Capture the cell that displays the provided text and extract its [x, y] central coordinate. 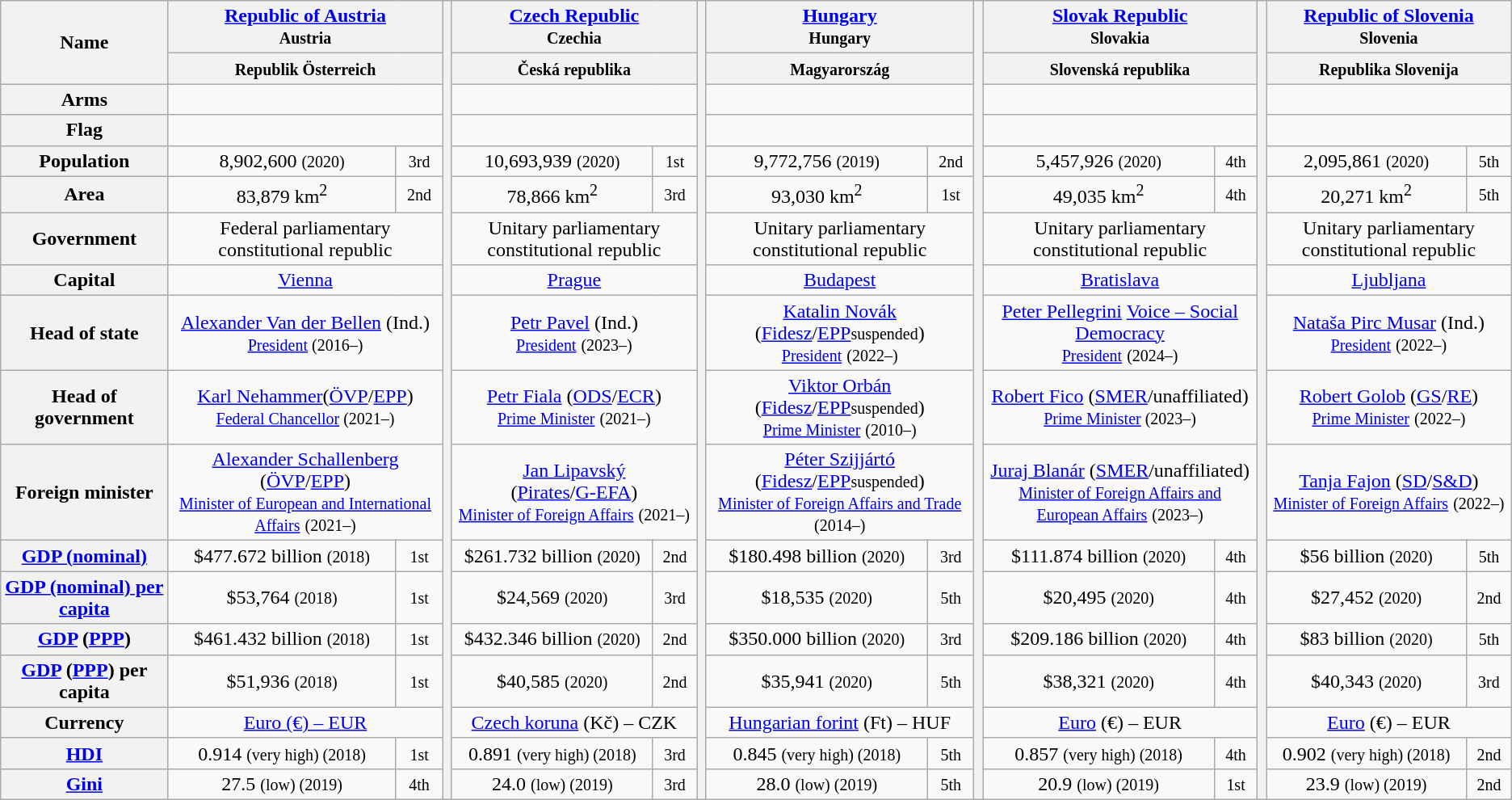
Alexander Van der Bellen (Ind.)President (2016–) [305, 333]
Slovak RepublicSlovakia [1120, 27]
Currency [84, 722]
Viktor Orbán (Fidesz/EPPsuspended)Prime Minister (2010–) [840, 407]
28.0 (low) (2019) [817, 784]
Vienna [305, 280]
$477.672 billion (2018) [282, 556]
Juraj Blanár (SMER/unaffiliated)Minister of Foreign Affairs and European Affairs (2023–) [1120, 493]
$27,452 (2020) [1367, 598]
$40,585 (2020) [552, 680]
Population [84, 161]
Katalin Novák (Fidesz/EPPsuspended)President (2022–) [840, 333]
$51,936 (2018) [282, 680]
$56 billion (2020) [1367, 556]
$83 billion (2020) [1367, 639]
23.9 (low) (2019) [1367, 784]
Flag [84, 130]
0.845 (very high) (2018) [817, 753]
83,879 km2 [282, 194]
2,095,861 (2020) [1367, 161]
$261.732 billion (2020) [552, 556]
Federal parliamentary constitutional republic [305, 239]
Republik Österreich [305, 69]
Robert Fico (SMER/unaffiliated)Prime Minister (2023–) [1120, 407]
Petr Fiala (ODS/ECR)Prime Minister (2021–) [574, 407]
GDP (PPP) [84, 639]
Ljubljana [1389, 280]
Foreign minister [84, 493]
$20,495 (2020) [1098, 598]
$38,321 (2020) [1098, 680]
$111.874 billion (2020) [1098, 556]
5,457,926 (2020) [1098, 161]
Péter Szijjártó (Fidesz/EPPsuspended)Minister of Foreign Affairs and Trade (2014–) [840, 493]
Gini [84, 784]
Czech koruna (Kč) – CZK [574, 722]
$461.432 billion (2018) [282, 639]
0.914 (very high) (2018) [282, 753]
Area [84, 194]
$180.498 billion (2020) [817, 556]
GDP (nominal) [84, 556]
49,035 km2 [1098, 194]
Budapest [840, 280]
$18,535 (2020) [817, 598]
Česká republika [574, 69]
Robert Golob (GS/RE)Prime Minister (2022–) [1389, 407]
20,271 km2 [1367, 194]
0.857 (very high) (2018) [1098, 753]
$35,941 (2020) [817, 680]
$350.000 billion (2020) [817, 639]
Prague [574, 280]
HDI [84, 753]
Jan Lipavský(Pirates/G-EFA)Minister of Foreign Affairs (2021–) [574, 493]
Czech RepublicCzechia [574, 27]
Head of state [84, 333]
Magyarország [840, 69]
Head of government [84, 407]
Nataša Pirc Musar (Ind.)President (2022–) [1389, 333]
Slovenská republika [1120, 69]
HungaryHungary [840, 27]
Bratislava [1120, 280]
Arms [84, 99]
Republic of AustriaAustria [305, 27]
Republika Slovenija [1389, 69]
Capital [84, 280]
$40,343 (2020) [1367, 680]
27.5 (low) (2019) [282, 784]
Government [84, 239]
0.891 (very high) (2018) [552, 753]
20.9 (low) (2019) [1098, 784]
Republic of SloveniaSlovenia [1389, 27]
Alexander Schallenberg(ÖVP/EPP)Minister of European and International Affairs (2021–) [305, 493]
$432.346 billion (2020) [552, 639]
$53,764 (2018) [282, 598]
GDP (nominal) per capita [84, 598]
8,902,600 (2020) [282, 161]
Peter Pellegrini Voice – Social DemocracyPresident (2024–) [1120, 333]
78,866 km2 [552, 194]
$24,569 (2020) [552, 598]
GDP (PPP) per capita [84, 680]
Karl Nehammer(ÖVP/EPP)Federal Chancellor (2021–) [305, 407]
Tanja Fajon (SD/S&D)Minister of Foreign Affairs (2022–) [1389, 493]
$209.186 billion (2020) [1098, 639]
93,030 km2 [817, 194]
Hungarian forint (Ft) – HUF [840, 722]
Petr Pavel (Ind.)President (2023–) [574, 333]
24.0 (low) (2019) [552, 784]
9,772,756 (2019) [817, 161]
0.902 (very high) (2018) [1367, 753]
Name [84, 42]
10,693,939 (2020) [552, 161]
